Output the (X, Y) coordinate of the center of the cell containing the given text.  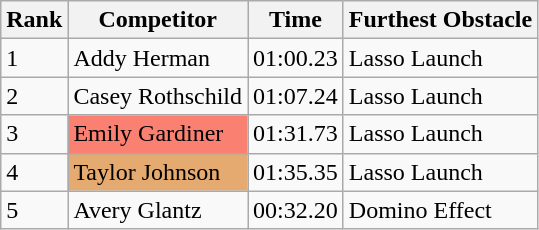
Avery Glantz (158, 210)
Competitor (158, 20)
Casey Rothschild (158, 96)
Addy Herman (158, 58)
Domino Effect (440, 210)
1 (34, 58)
01:07.24 (296, 96)
Emily Gardiner (158, 134)
Taylor Johnson (158, 172)
Furthest Obstacle (440, 20)
01:00.23 (296, 58)
Time (296, 20)
Rank (34, 20)
00:32.20 (296, 210)
01:31.73 (296, 134)
2 (34, 96)
3 (34, 134)
4 (34, 172)
01:35.35 (296, 172)
5 (34, 210)
